Return the (x, y) coordinate for the center point of the cell that contains the specified text.  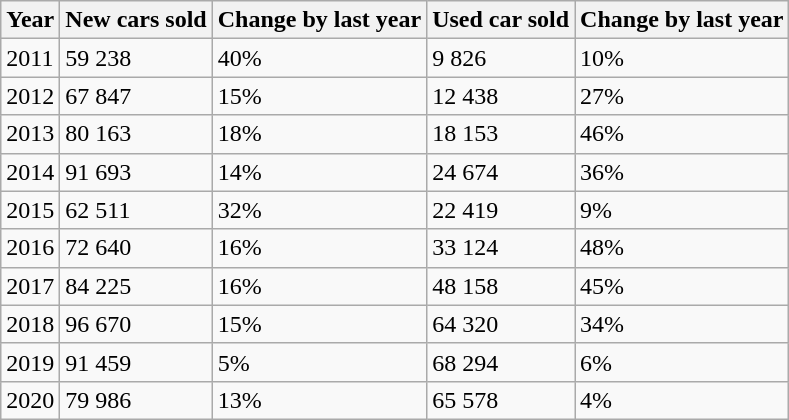
18% (319, 134)
6% (682, 362)
2015 (30, 210)
Year (30, 20)
72 640 (136, 248)
2017 (30, 286)
18 153 (501, 134)
2013 (30, 134)
Used car sold (501, 20)
40% (319, 58)
24 674 (501, 172)
36% (682, 172)
80 163 (136, 134)
32% (319, 210)
84 225 (136, 286)
13% (319, 400)
45% (682, 286)
79 986 (136, 400)
9 826 (501, 58)
4% (682, 400)
10% (682, 58)
46% (682, 134)
2020 (30, 400)
96 670 (136, 324)
22 419 (501, 210)
14% (319, 172)
48% (682, 248)
33 124 (501, 248)
65 578 (501, 400)
New cars sold (136, 20)
2016 (30, 248)
12 438 (501, 96)
34% (682, 324)
2012 (30, 96)
67 847 (136, 96)
91 693 (136, 172)
5% (319, 362)
62 511 (136, 210)
27% (682, 96)
64 320 (501, 324)
2011 (30, 58)
2018 (30, 324)
48 158 (501, 286)
2019 (30, 362)
2014 (30, 172)
9% (682, 210)
59 238 (136, 58)
91 459 (136, 362)
68 294 (501, 362)
